Return the [X, Y] coordinate for the center point of the cell that contains the specified text.  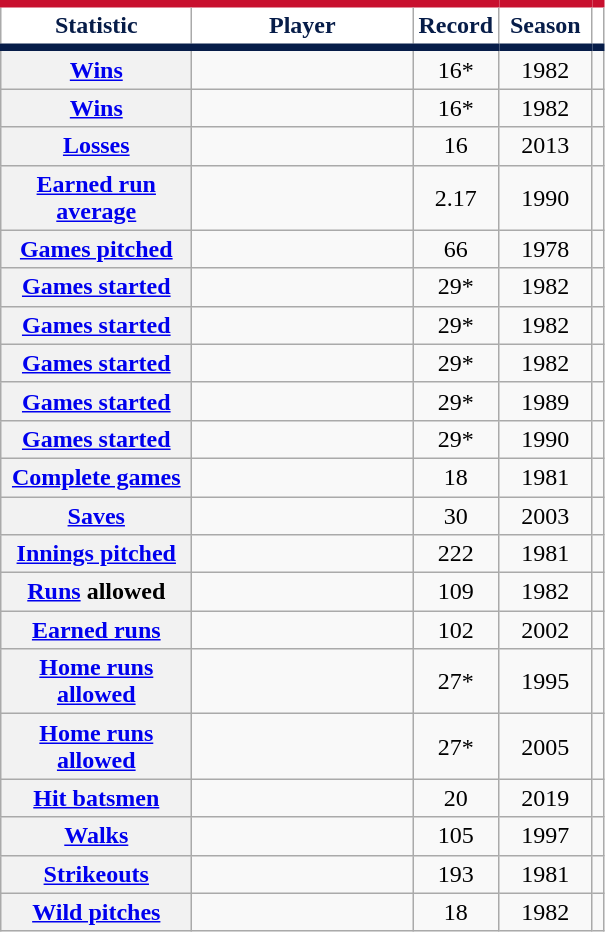
Walks [96, 836]
Earned runs [96, 630]
Innings pitched [96, 554]
1989 [546, 401]
2019 [546, 798]
102 [456, 630]
Saves [96, 515]
Wild pitches [96, 912]
20 [456, 798]
2005 [546, 746]
2.17 [456, 198]
1997 [546, 836]
Season [546, 26]
30 [456, 515]
Hit batsmen [96, 798]
16 [456, 146]
Statistic [96, 26]
Losses [96, 146]
1995 [546, 682]
Record [456, 26]
105 [456, 836]
Runs allowed [96, 592]
193 [456, 874]
2003 [546, 515]
222 [456, 554]
109 [456, 592]
Strikeouts [96, 874]
Complete games [96, 477]
66 [456, 249]
Player [302, 26]
Games pitched [96, 249]
2002 [546, 630]
1978 [546, 249]
2013 [546, 146]
Earned run average [96, 198]
